Search for the cell housing the specified text and yield its (X, Y) center coordinate. 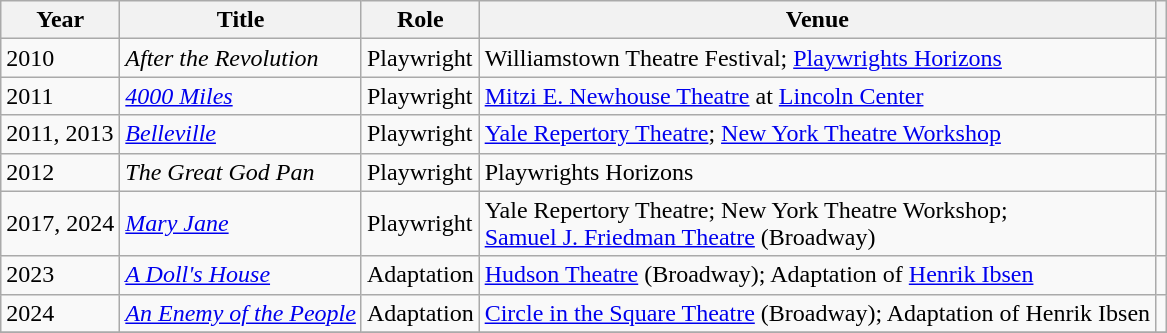
An Enemy of the People (241, 313)
2011, 2013 (60, 134)
2024 (60, 313)
Venue (817, 20)
Playwrights Horizons (817, 172)
2017, 2024 (60, 224)
After the Revolution (241, 58)
2023 (60, 275)
Hudson Theatre (Broadway); Adaptation of Henrik Ibsen (817, 275)
Year (60, 20)
4000 Miles (241, 96)
Mary Jane (241, 224)
Mitzi E. Newhouse Theatre at Lincoln Center (817, 96)
2012 (60, 172)
Title (241, 20)
Williamstown Theatre Festival; Playwrights Horizons (817, 58)
A Doll's House (241, 275)
Yale Repertory Theatre; New York Theatre Workshop (817, 134)
Yale Repertory Theatre; New York Theatre Workshop;Samuel J. Friedman Theatre (Broadway) (817, 224)
2010 (60, 58)
Circle in the Square Theatre (Broadway); Adaptation of Henrik Ibsen (817, 313)
Role (420, 20)
Belleville (241, 134)
2011 (60, 96)
The Great God Pan (241, 172)
